Provide the [X, Y] coordinate of the cell's center where the given text is located.  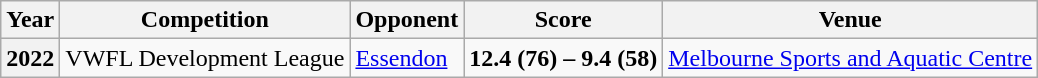
Score [564, 20]
Essendon [407, 58]
Melbourne Sports and Aquatic Centre [850, 58]
VWFL Development League [205, 58]
Opponent [407, 20]
2022 [30, 58]
Venue [850, 20]
Year [30, 20]
Competition [205, 20]
12.4 (76) – 9.4 (58) [564, 58]
